Detect which cell encompasses the target text, then output its [x, y] center coordinate. 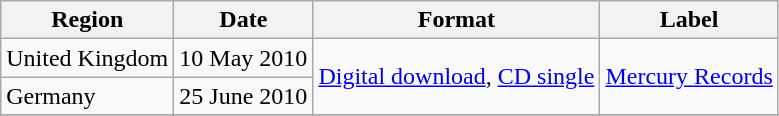
United Kingdom [88, 58]
Region [88, 20]
Digital download, CD single [456, 77]
Germany [88, 96]
25 June 2010 [244, 96]
Date [244, 20]
Mercury Records [689, 77]
10 May 2010 [244, 58]
Format [456, 20]
Label [689, 20]
